Identify which cell holds the provided text, then report its (X, Y) central coordinate. 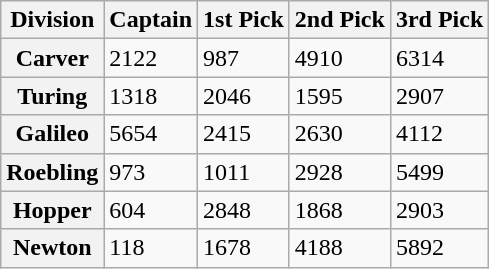
4188 (340, 248)
1011 (244, 172)
3rd Pick (439, 20)
6314 (439, 58)
4910 (340, 58)
2415 (244, 134)
2928 (340, 172)
2630 (340, 134)
2046 (244, 96)
2122 (151, 58)
Captain (151, 20)
Division (52, 20)
5892 (439, 248)
1868 (340, 210)
1595 (340, 96)
604 (151, 210)
Galileo (52, 134)
5499 (439, 172)
1318 (151, 96)
4112 (439, 134)
1st Pick (244, 20)
Roebling (52, 172)
1678 (244, 248)
118 (151, 248)
2848 (244, 210)
Turing (52, 96)
987 (244, 58)
Hopper (52, 210)
5654 (151, 134)
973 (151, 172)
Newton (52, 248)
2nd Pick (340, 20)
2907 (439, 96)
2903 (439, 210)
Carver (52, 58)
